Capture the cell that displays the provided text and extract its (x, y) central coordinate. 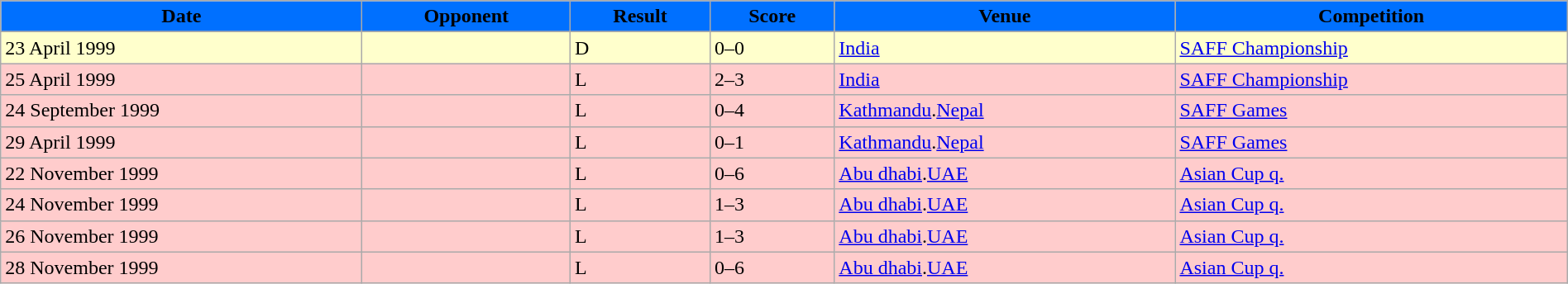
Opponent (466, 17)
26 November 1999 (182, 236)
Score (772, 17)
Competition (1371, 17)
Date (182, 17)
D (640, 48)
0–4 (772, 111)
0–0 (772, 48)
Result (640, 17)
0–1 (772, 142)
29 April 1999 (182, 142)
24 November 1999 (182, 205)
23 April 1999 (182, 48)
25 April 1999 (182, 79)
24 September 1999 (182, 111)
2–3 (772, 79)
22 November 1999 (182, 173)
28 November 1999 (182, 267)
Venue (1005, 17)
